Provide the [X, Y] coordinate of the cell's center where the given text is located.  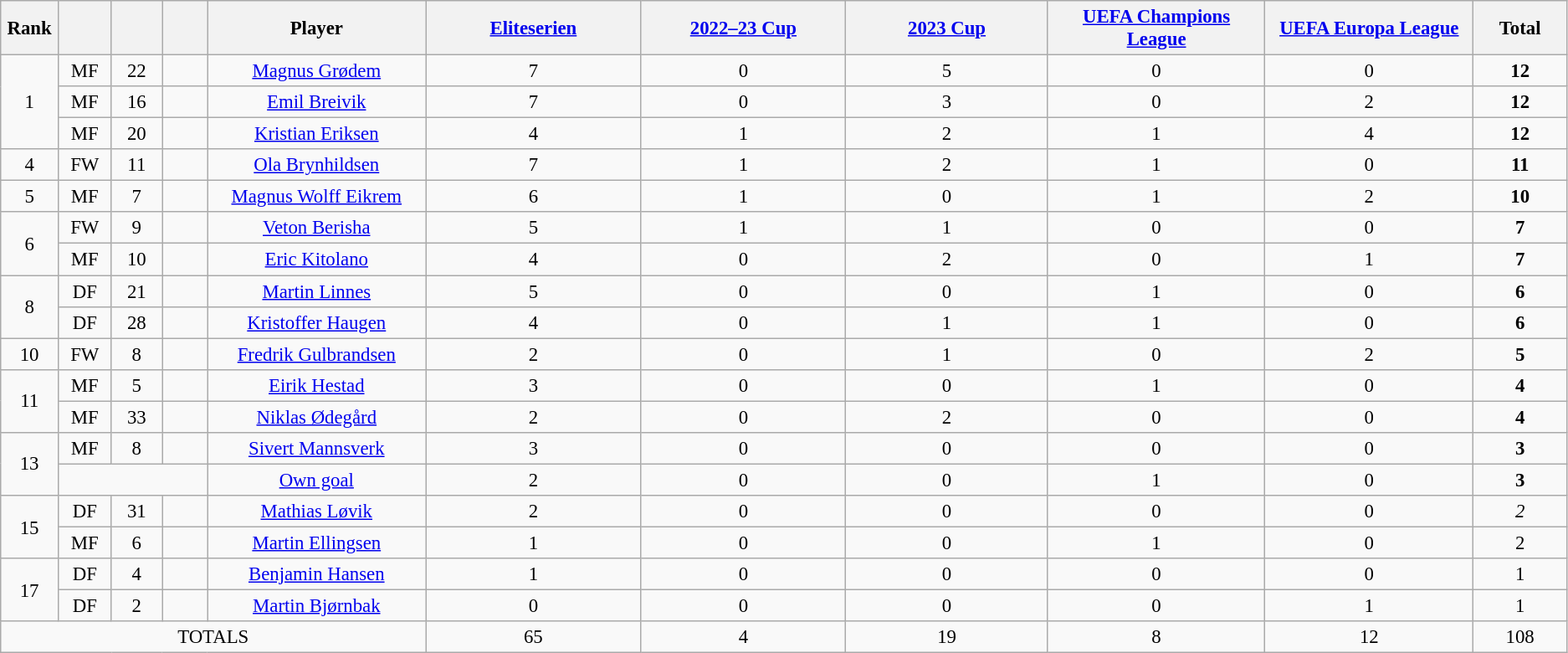
Total [1520, 28]
Martin Linnes [316, 291]
Martin Bjørnbak [316, 606]
Mathias Løvik [316, 512]
15 [30, 527]
9 [136, 229]
19 [947, 637]
33 [136, 417]
Kristoffer Haugen [316, 322]
Magnus Wolff Eikrem [316, 197]
Eliteserien [534, 28]
Ola Brynhildsen [316, 165]
Player [316, 28]
UEFA Champions League [1156, 28]
65 [534, 637]
2022–23 Cup [743, 28]
Sivert Mannsverk [316, 449]
Niklas Ødegård [316, 417]
Eirik Hestad [316, 385]
TOTALS [213, 637]
17 [30, 589]
20 [136, 134]
22 [136, 71]
21 [136, 291]
Benjamin Hansen [316, 574]
Own goal [316, 480]
2023 Cup [947, 28]
31 [136, 512]
Veton Berisha [316, 229]
108 [1520, 637]
Magnus Grødem [316, 71]
28 [136, 322]
13 [30, 464]
16 [136, 102]
Emil Breivik [316, 102]
Fredrik Gulbrandsen [316, 354]
UEFA Europa League [1369, 28]
Martin Ellingsen [316, 542]
Rank [30, 28]
Eric Kitolano [316, 260]
Kristian Eriksen [316, 134]
